Locate the cell with the specified text and output its (x, y) center coordinate. 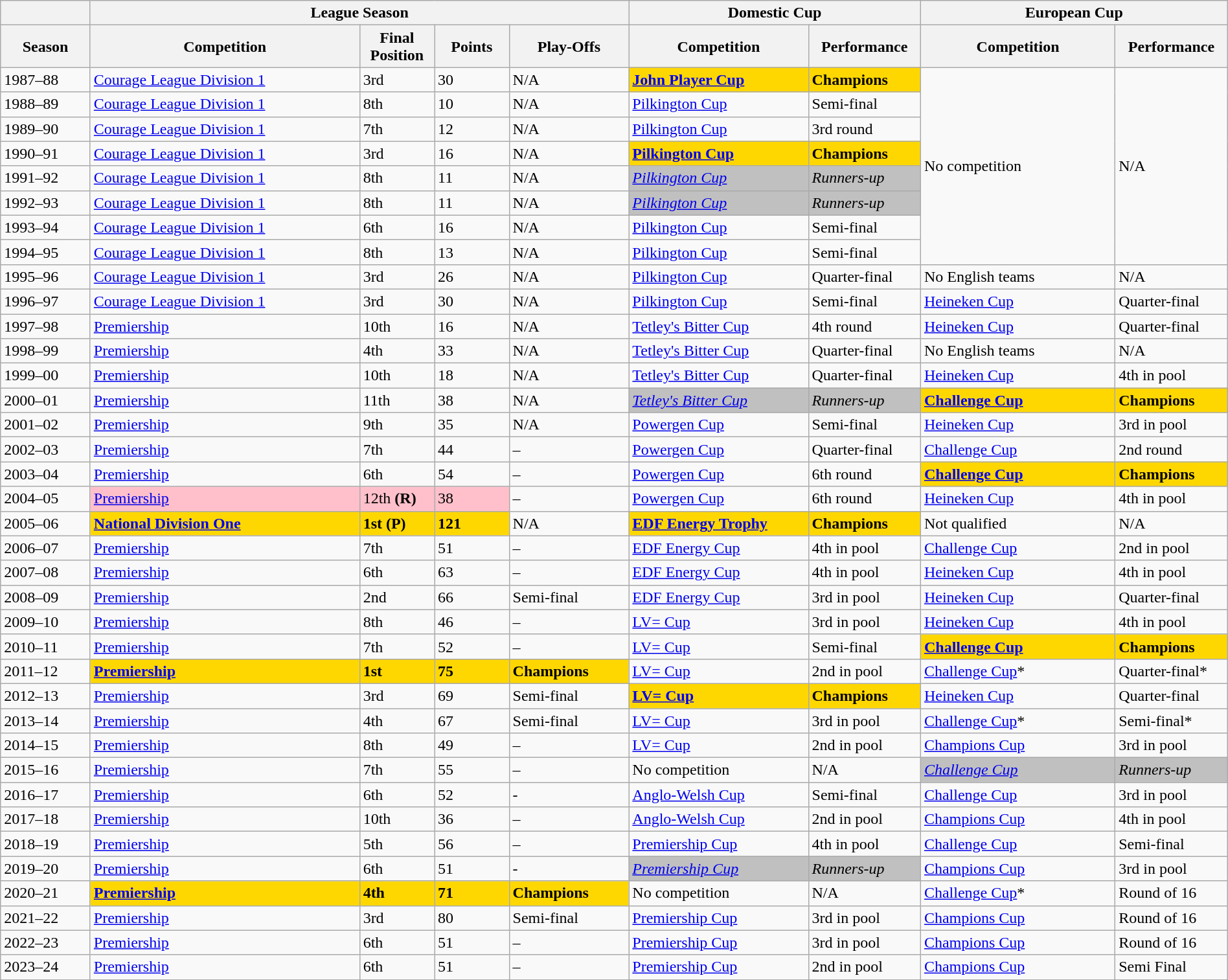
1999–00 (45, 376)
54 (472, 474)
2010–11 (45, 646)
European Cup (1074, 13)
League Season (359, 13)
2019–20 (45, 869)
5th (396, 844)
3rd round (864, 129)
1995–96 (45, 277)
2007–08 (45, 573)
36 (472, 819)
49 (472, 746)
2018–19 (45, 844)
63 (472, 573)
2013–14 (45, 721)
35 (472, 425)
1992–93 (45, 203)
1st (396, 671)
Play-Offs (569, 47)
2001–02 (45, 425)
2022–23 (45, 942)
12 (472, 129)
2014–15 (45, 746)
2020–21 (45, 893)
Final Position (396, 47)
1998–99 (45, 351)
46 (472, 622)
66 (472, 597)
1996–97 (45, 301)
1993–94 (45, 227)
EDF Energy Trophy (719, 523)
9th (396, 425)
1990–91 (45, 154)
John Player Cup (719, 80)
69 (472, 696)
2nd round (1172, 450)
26 (472, 277)
1994–95 (45, 252)
4th round (864, 326)
2003–04 (45, 474)
Domestic Cup (775, 13)
33 (472, 351)
2021–22 (45, 918)
Semi-final* (1172, 721)
44 (472, 450)
2012–13 (45, 696)
2006–07 (45, 548)
13 (472, 252)
80 (472, 918)
71 (472, 893)
2016–17 (45, 795)
2011–12 (45, 671)
Points (472, 47)
2015–16 (45, 770)
1991–92 (45, 178)
2009–10 (45, 622)
1997–98 (45, 326)
67 (472, 721)
Semi Final (1172, 967)
Not qualified (1018, 523)
12th (R) (396, 499)
1987–88 (45, 80)
18 (472, 376)
75 (472, 671)
National Division One (225, 523)
2nd (396, 597)
Season (45, 47)
2000–01 (45, 400)
10 (472, 104)
1988–89 (45, 104)
11th (396, 400)
2008–09 (45, 597)
2005–06 (45, 523)
2017–18 (45, 819)
1st (P) (396, 523)
55 (472, 770)
2023–24 (45, 967)
Quarter-final* (1172, 671)
121 (472, 523)
2004–05 (45, 499)
2002–03 (45, 450)
56 (472, 844)
1989–90 (45, 129)
